Identify which cell holds the provided text, then report its [x, y] central coordinate. 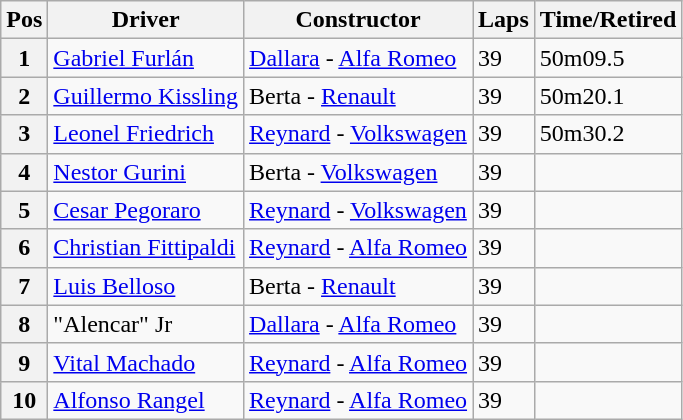
Pos [24, 20]
Constructor [358, 20]
50m30.2 [608, 134]
8 [24, 324]
Alfonso Rangel [146, 400]
"Alencar" Jr [146, 324]
Gabriel Furlán [146, 58]
10 [24, 400]
2 [24, 96]
Nestor Gurini [146, 172]
Berta - Volkswagen [358, 172]
Laps [504, 20]
Luis Belloso [146, 286]
Guillermo Kissling [146, 96]
9 [24, 362]
Driver [146, 20]
4 [24, 172]
Leonel Friedrich [146, 134]
Time/Retired [608, 20]
6 [24, 248]
Christian Fittipaldi [146, 248]
3 [24, 134]
50m09.5 [608, 58]
1 [24, 58]
5 [24, 210]
Vital Machado [146, 362]
7 [24, 286]
Cesar Pegoraro [146, 210]
50m20.1 [608, 96]
